Determine the [X, Y] coordinate at the center of the cell enclosing the given text.  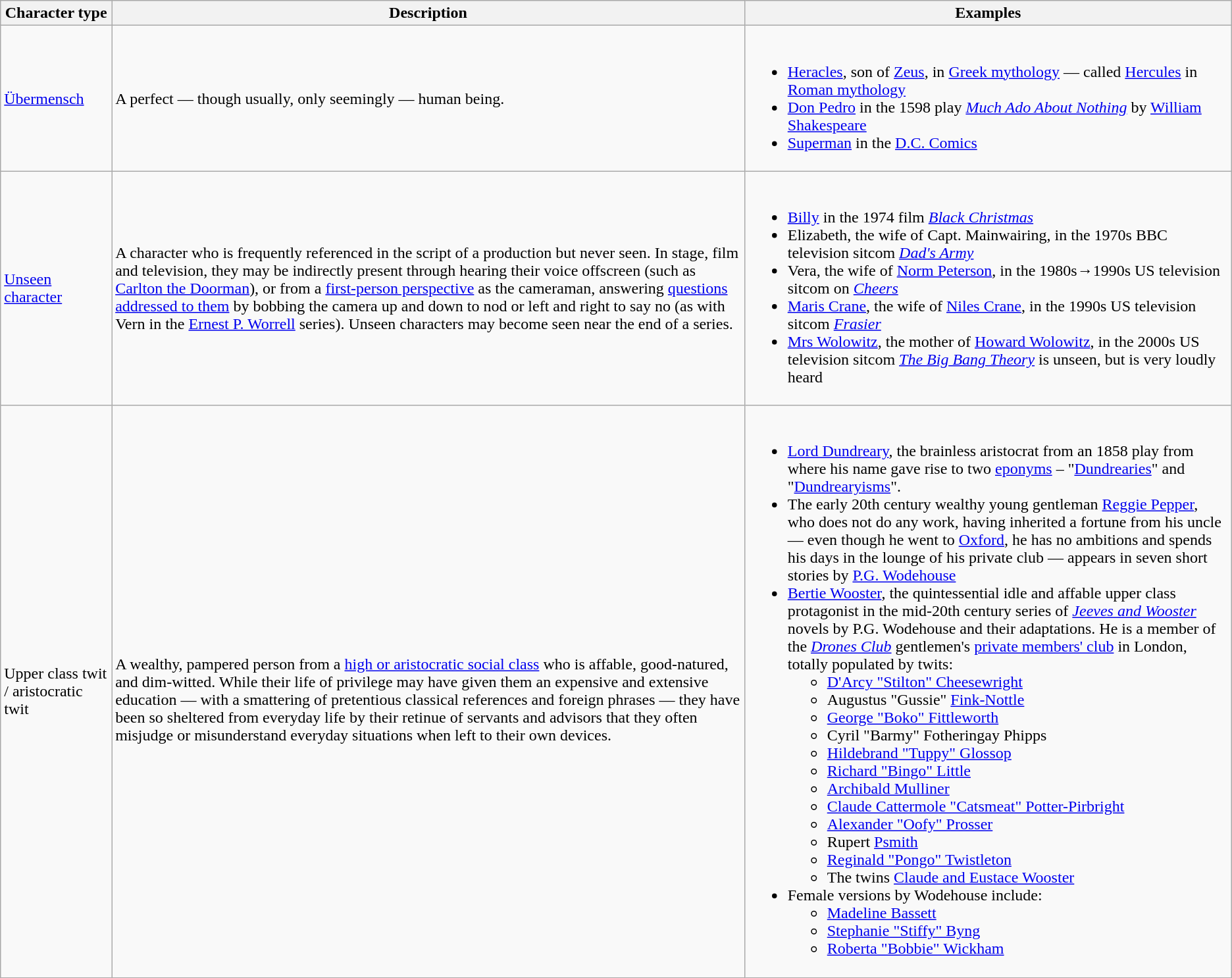
Übermensch [57, 99]
Description [428, 13]
Unseen character [57, 288]
Examples [988, 13]
Character type [57, 13]
A perfect — though usually, only seemingly — human being. [428, 99]
Upper class twit / aristocratic twit [57, 691]
